Find where the given text appears and provide that cell's center as [x, y] coordinate. 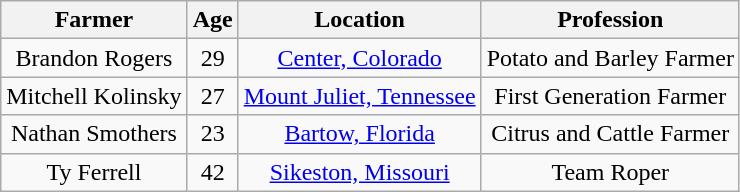
Bartow, Florida [360, 134]
Age [212, 20]
Mount Juliet, Tennessee [360, 96]
Farmer [94, 20]
Mitchell Kolinsky [94, 96]
Brandon Rogers [94, 58]
Center, Colorado [360, 58]
42 [212, 172]
Sikeston, Missouri [360, 172]
27 [212, 96]
29 [212, 58]
Location [360, 20]
23 [212, 134]
Potato and Barley Farmer [610, 58]
Nathan Smothers [94, 134]
Team Roper [610, 172]
Ty Ferrell [94, 172]
Profession [610, 20]
First Generation Farmer [610, 96]
Citrus and Cattle Farmer [610, 134]
